Determine the (x, y) coordinate at the center of the cell enclosing the given text.  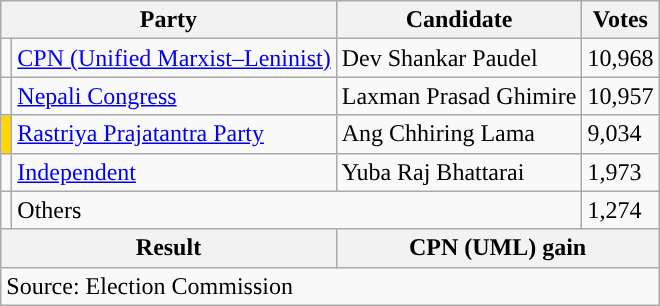
1,274 (620, 210)
Ang Chhiring Lama (459, 134)
Yuba Raj Bhattarai (459, 172)
Dev Shankar Paudel (459, 58)
Source: Election Commission (330, 286)
Party (168, 20)
Votes (620, 20)
Candidate (459, 20)
10,968 (620, 58)
9,034 (620, 134)
CPN (Unified Marxist–Leninist) (174, 58)
1,973 (620, 172)
Laxman Prasad Ghimire (459, 96)
Others (297, 210)
10,957 (620, 96)
Nepali Congress (174, 96)
CPN (UML) gain (498, 248)
Result (168, 248)
Independent (174, 172)
Rastriya Prajatantra Party (174, 134)
